Find where the given text appears and provide that cell's center as (x, y) coordinate. 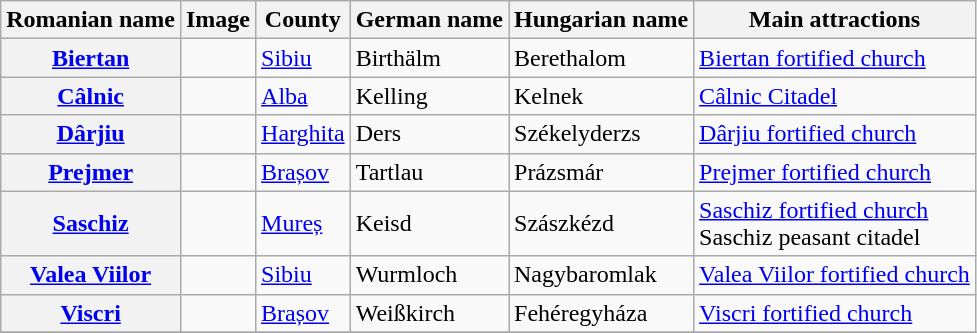
Fehéregyháza (600, 313)
Hungarian name (600, 20)
Image (218, 20)
Main attractions (835, 20)
Câlnic (91, 96)
Keisd (429, 224)
Nagybaromlak (600, 275)
Dârjiu fortified church (835, 134)
Ders (429, 134)
Valea Viilor (91, 275)
Saschiz (91, 224)
Alba (304, 96)
Biertan (91, 58)
German name (429, 20)
Saschiz fortified churchSaschiz peasant citadel (835, 224)
Valea Viilor fortified church (835, 275)
Kelling (429, 96)
Tartlau (429, 172)
County (304, 20)
Szászkézd (600, 224)
Prázsmár (600, 172)
Prejmer (91, 172)
Biertan fortified church (835, 58)
Câlnic Citadel (835, 96)
Székelyderzs (600, 134)
Weißkirch (429, 313)
Prejmer fortified church (835, 172)
Harghita (304, 134)
Birthälm (429, 58)
Wurmloch (429, 275)
Mureș (304, 224)
Viscri fortified church (835, 313)
Viscri (91, 313)
Dârjiu (91, 134)
Romanian name (91, 20)
Berethalom (600, 58)
Kelnek (600, 96)
